Pinpoint the cell where the given text exists, returning its [x, y] midpoint coordinate. 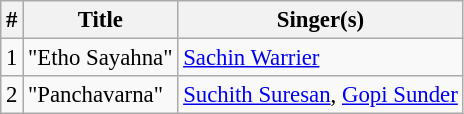
"Panchavarna" [100, 95]
Singer(s) [320, 20]
2 [12, 95]
# [12, 20]
Sachin Warrier [320, 58]
1 [12, 58]
Suchith Suresan, Gopi Sunder [320, 95]
Title [100, 20]
"Etho Sayahna" [100, 58]
